Return [x, y] of the center of cell containing provided text 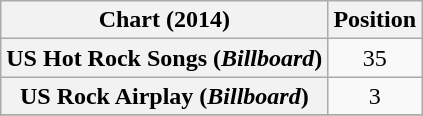
US Hot Rock Songs (Billboard) [164, 58]
US Rock Airplay (Billboard) [164, 96]
Position [375, 20]
35 [375, 58]
Chart (2014) [164, 20]
3 [375, 96]
